Return [x, y] of the center of cell containing provided text 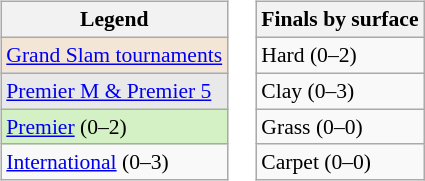
Legend [114, 20]
Premier M & Premier 5 [114, 91]
Premier (0–2) [114, 127]
Grass (0–0) [340, 127]
Carpet (0–0) [340, 162]
Finals by surface [340, 20]
Grand Slam tournaments [114, 55]
Clay (0–3) [340, 91]
Hard (0–2) [340, 55]
International (0–3) [114, 162]
